Locate the cell with the specified text and output its (x, y) center coordinate. 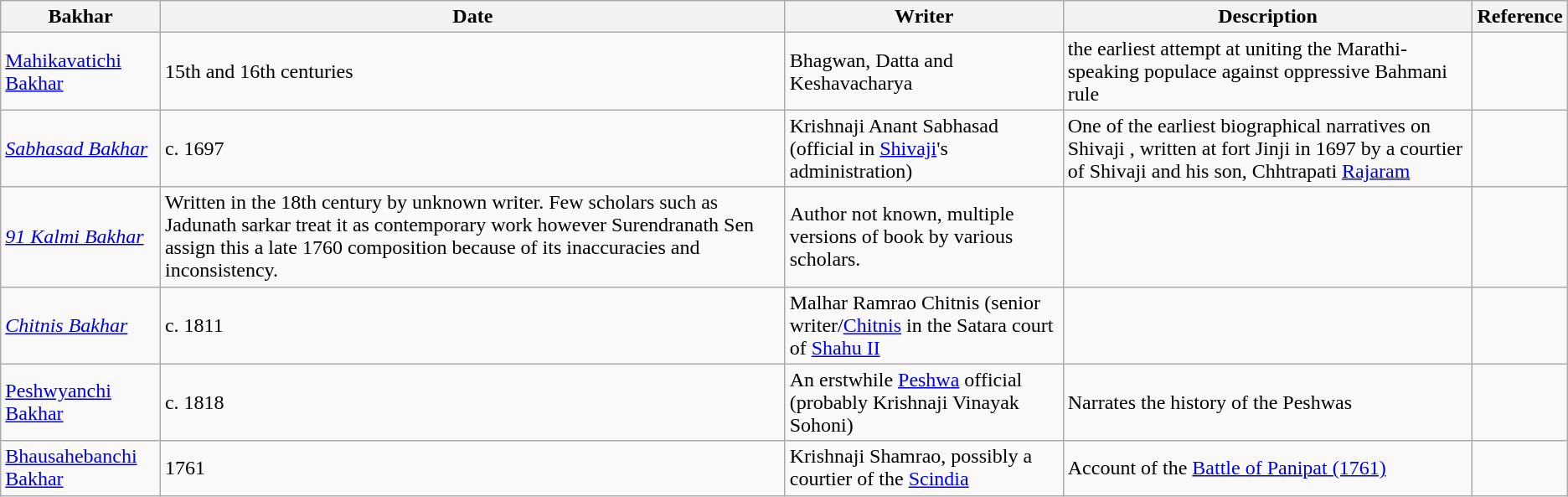
c. 1697 (472, 148)
Sabhasad Bakhar (80, 148)
An erstwhile Peshwa official (probably Krishnaji Vinayak Sohoni) (924, 402)
Account of the Battle of Panipat (1761) (1268, 468)
One of the earliest biographical narratives on Shivaji , written at fort Jinji in 1697 by a courtier of Shivaji and his son, Chhtrapati Rajaram (1268, 148)
c. 1818 (472, 402)
Krishnaji Anant Sabhasad (official in Shivaji's administration) (924, 148)
Reference (1519, 17)
91 Kalmi Bakhar (80, 236)
Date (472, 17)
Bhagwan, Datta and Keshavacharya (924, 71)
Narrates the history of the Peshwas (1268, 402)
Writer (924, 17)
1761 (472, 468)
Krishnaji Shamrao, possibly a courtier of the Scindia (924, 468)
15th and 16th centuries (472, 71)
Peshwyanchi Bakhar (80, 402)
the earliest attempt at uniting the Marathi-speaking populace against oppressive Bahmani rule (1268, 71)
Chitnis Bakhar (80, 325)
Description (1268, 17)
c. 1811 (472, 325)
Malhar Ramrao Chitnis (senior writer/Chitnis in the Satara court of Shahu II (924, 325)
Author not known, multiple versions of book by various scholars. (924, 236)
Mahikavatichi Bakhar (80, 71)
Bhausahebanchi Bakhar (80, 468)
Bakhar (80, 17)
